Determine the (X, Y) coordinate at the center of the cell enclosing the given text.  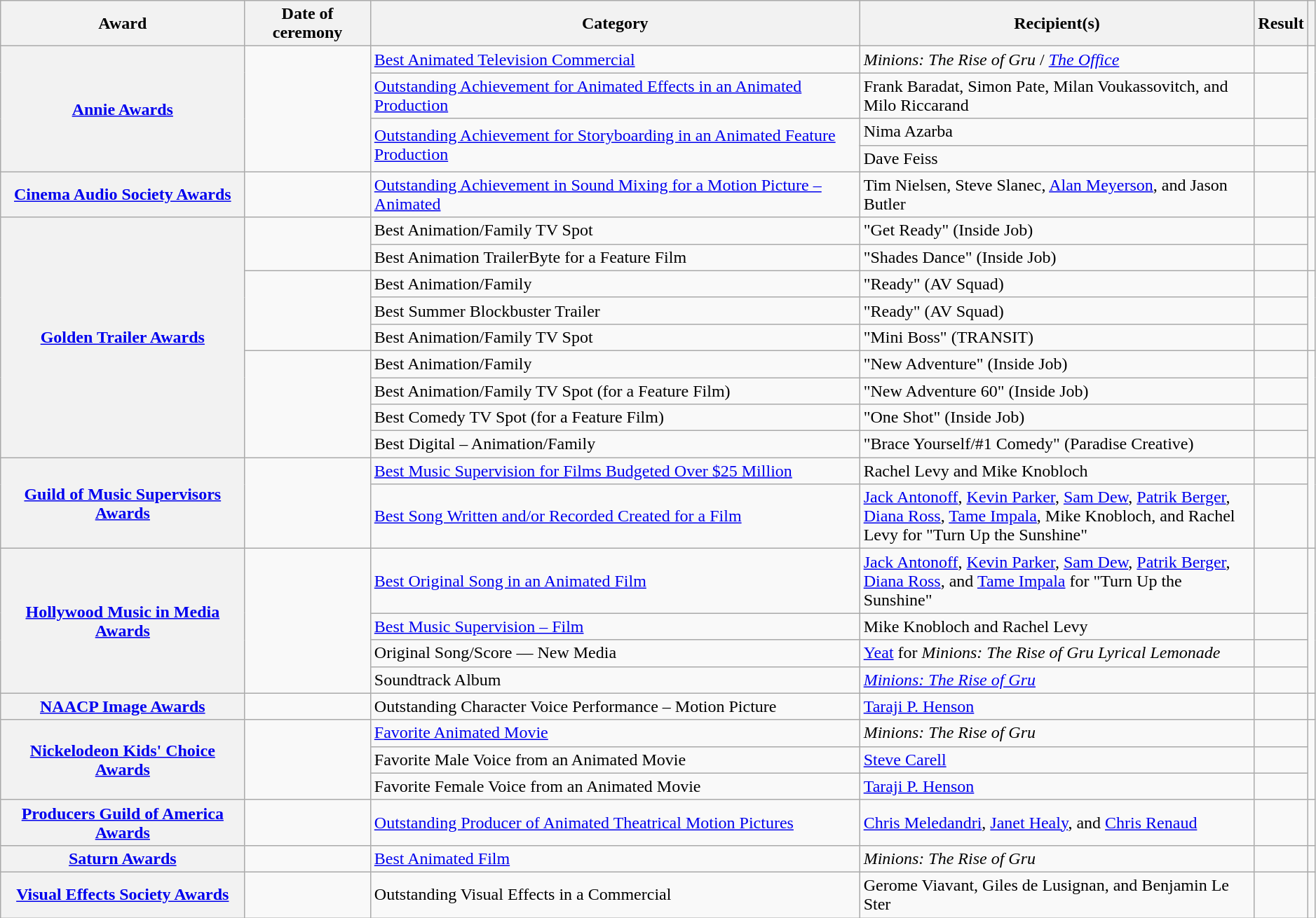
Annie Awards (123, 109)
Favorite Male Voice from an Animated Movie (615, 760)
"Get Ready" (Inside Job) (1057, 231)
Award (123, 24)
"Shades Dance" (Inside Job) (1057, 257)
Minions: The Rise of Gru / The Office (1057, 60)
Best Music Supervision – Film (615, 626)
Outstanding Achievement in Sound Mixing for a Motion Picture – Animated (615, 195)
Chris Meledandri, Janet Healy, and Chris Renaud (1057, 823)
Best Comedy TV Spot (for a Feature Film) (615, 418)
NAACP Image Awards (123, 706)
Producers Guild of America Awards (123, 823)
Visual Effects Society Awards (123, 894)
Outstanding Achievement for Storyboarding in an Animated Feature Production (615, 145)
Nickelodeon Kids' Choice Awards (123, 760)
Dave Feiss (1057, 158)
Best Animated Television Commercial (615, 60)
Steve Carell (1057, 760)
Best Animation/Family TV Spot (for a Feature Film) (615, 390)
Nima Azarba (1057, 132)
Cinema Audio Society Awards (123, 195)
Best Original Song in an Animated Film (615, 581)
Outstanding Achievement for Animated Effects in an Animated Production (615, 95)
Mike Knobloch and Rachel Levy (1057, 626)
Category (615, 24)
Jack Antonoff, Kevin Parker, Sam Dew, Patrik Berger, Diana Ross, Tame Impala, Mike Knobloch, and Rachel Levy for "Turn Up the Sunshine" (1057, 516)
"Mini Boss" (TRANSIT) (1057, 337)
Tim Nielsen, Steve Slanec, Alan Meyerson, and Jason Butler (1057, 195)
Outstanding Character Voice Performance – Motion Picture (615, 706)
Hollywood Music in Media Awards (123, 621)
Best Animation TrailerByte for a Feature Film (615, 257)
Soundtrack Album (615, 680)
Best Animated Film (615, 858)
Best Music Supervision for Films Budgeted Over $25 Million (615, 471)
Result (1281, 24)
Best Summer Blockbuster Trailer (615, 310)
Original Song/Score — New Media (615, 653)
Date of ceremony (307, 24)
"New Adventure 60" (Inside Job) (1057, 390)
Jack Antonoff, Kevin Parker, Sam Dew, Patrik Berger, Diana Ross, and Tame Impala for "Turn Up the Sunshine" (1057, 581)
Golden Trailer Awards (123, 338)
Yeat for Minions: The Rise of Gru Lyrical Lemonade (1057, 653)
Guild of Music Supervisors Awards (123, 503)
Best Digital – Animation/Family (615, 444)
Saturn Awards (123, 858)
Gerome Viavant, Giles de Lusignan, and Benjamin Le Ster (1057, 894)
Best Song Written and/or Recorded Created for a Film (615, 516)
Favorite Animated Movie (615, 733)
Outstanding Producer of Animated Theatrical Motion Pictures (615, 823)
Favorite Female Voice from an Animated Movie (615, 786)
"One Shot" (Inside Job) (1057, 418)
"New Adventure" (Inside Job) (1057, 364)
Recipient(s) (1057, 24)
"Brace Yourself/#1 Comedy" (Paradise Creative) (1057, 444)
Frank Baradat, Simon Pate, Milan Voukassovitch, and Milo Riccarand (1057, 95)
Outstanding Visual Effects in a Commercial (615, 894)
Rachel Levy and Mike Knobloch (1057, 471)
